Determine the (x, y) coordinate at the center of the cell enclosing the given text.  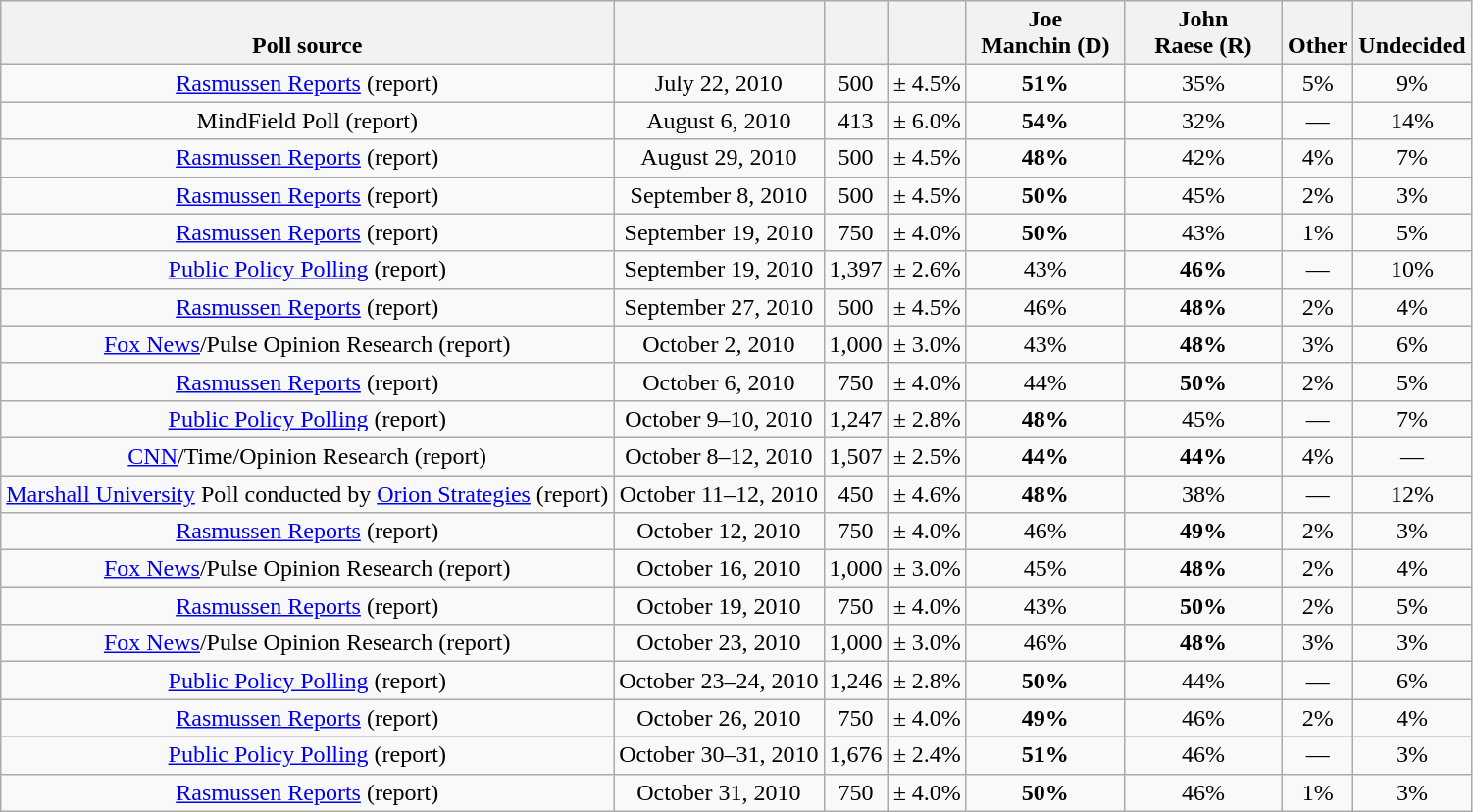
October 26, 2010 (719, 718)
August 6, 2010 (719, 121)
Marshall University Poll conducted by Orion Strategies (report) (308, 493)
Other (1317, 33)
October 19, 2010 (719, 606)
MindField Poll (report) (308, 121)
October 30–31, 2010 (719, 755)
October 12, 2010 (719, 532)
1,397 (855, 270)
12% (1412, 493)
1,507 (855, 456)
± 2.4% (927, 755)
35% (1202, 83)
54% (1045, 121)
1,246 (855, 681)
October 23–24, 2010 (719, 681)
October 11–12, 2010 (719, 493)
450 (855, 493)
October 8–12, 2010 (719, 456)
32% (1202, 121)
14% (1412, 121)
JoeManchin (D) (1045, 33)
Undecided (1412, 33)
38% (1202, 493)
± 2.5% (927, 456)
October 31, 2010 (719, 792)
± 2.6% (927, 270)
± 4.6% (927, 493)
July 22, 2010 (719, 83)
42% (1202, 158)
9% (1412, 83)
October 2, 2010 (719, 344)
October 6, 2010 (719, 381)
413 (855, 121)
± 6.0% (927, 121)
October 16, 2010 (719, 569)
August 29, 2010 (719, 158)
October 9–10, 2010 (719, 419)
October 23, 2010 (719, 643)
September 8, 2010 (719, 195)
10% (1412, 270)
1,247 (855, 419)
September 27, 2010 (719, 307)
Poll source (308, 33)
JohnRaese (R) (1202, 33)
CNN/Time/Opinion Research (report) (308, 456)
1,676 (855, 755)
